Detect which cell encompasses the target text, then output its [x, y] center coordinate. 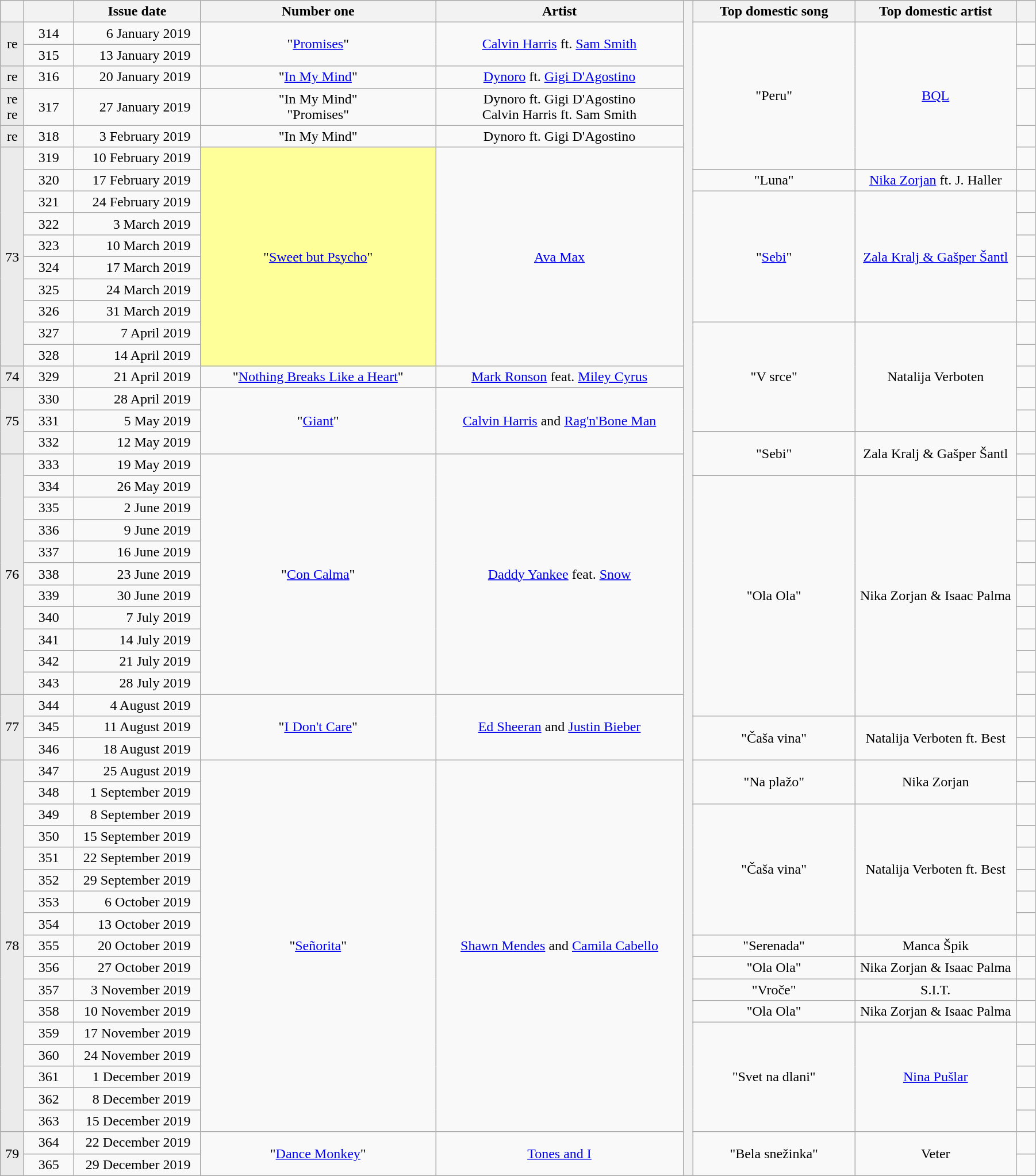
Natalija Verboten [936, 377]
353 [49, 902]
7 July 2019 [137, 617]
"Dance Monkey" [319, 1154]
18 August 2019 [137, 749]
315 [49, 55]
Ed Sheeran and Justin Bieber [560, 727]
Manca Špik [936, 946]
317 [49, 107]
21 April 2019 [137, 377]
Ava Max [560, 256]
361 [49, 1077]
355 [49, 946]
3 February 2019 [137, 136]
9 June 2019 [137, 530]
349 [49, 814]
10 February 2019 [137, 158]
26 May 2019 [137, 486]
318 [49, 136]
79 [13, 1154]
29 December 2019 [137, 1165]
354 [49, 924]
359 [49, 1033]
324 [49, 267]
347 [49, 771]
327 [49, 333]
Dynoro ft. Gigi D'AgostinoCalvin Harris ft. Sam Smith [560, 107]
Nina Pušlar [936, 1077]
13 October 2019 [137, 924]
362 [49, 1099]
76 [13, 574]
20 October 2019 [137, 946]
8 September 2019 [137, 814]
31 March 2019 [137, 312]
5 May 2019 [137, 421]
"Sweet but Psycho" [319, 256]
358 [49, 1012]
6 October 2019 [137, 902]
"Luna" [774, 180]
Top domestic artist [936, 11]
Shawn Mendes and Camila Cabello [560, 946]
365 [49, 1165]
329 [49, 377]
Daddy Yankee feat. Snow [560, 574]
77 [13, 727]
322 [49, 224]
352 [49, 880]
339 [49, 595]
1 December 2019 [137, 1077]
336 [49, 530]
"Giant" [319, 421]
24 March 2019 [137, 289]
15 December 2019 [137, 1121]
Calvin Harris and Rag'n'Bone Man [560, 421]
326 [49, 312]
351 [49, 858]
319 [49, 158]
Calvin Harris ft. Sam Smith [560, 44]
364 [49, 1143]
22 December 2019 [137, 1143]
338 [49, 574]
"I Don't Care" [319, 727]
Nika Zorjan ft. J. Haller [936, 180]
Mark Ronson feat. Miley Cyrus [560, 377]
25 August 2019 [137, 771]
"Señorita" [319, 946]
325 [49, 289]
344 [49, 705]
345 [49, 727]
340 [49, 617]
314 [49, 33]
Veter [936, 1154]
"V srce" [774, 377]
17 November 2019 [137, 1033]
363 [49, 1121]
17 March 2019 [137, 267]
29 September 2019 [137, 880]
"Na plažo" [774, 782]
"Con Calma" [319, 574]
1 September 2019 [137, 793]
7 April 2019 [137, 333]
24 February 2019 [137, 202]
S.I.T. [936, 989]
74 [13, 377]
11 August 2019 [137, 727]
78 [13, 946]
330 [49, 399]
343 [49, 683]
19 May 2019 [137, 464]
6 January 2019 [137, 33]
30 June 2019 [137, 595]
73 [13, 256]
"Bela snežinka" [774, 1154]
10 March 2019 [137, 245]
356 [49, 967]
"Svet na dlani" [774, 1077]
Nika Zorjan [936, 782]
"Vroče" [774, 989]
335 [49, 508]
2 June 2019 [137, 508]
4 August 2019 [137, 705]
348 [49, 793]
342 [49, 662]
333 [49, 464]
15 September 2019 [137, 836]
16 June 2019 [137, 552]
13 January 2019 [137, 55]
14 July 2019 [137, 640]
10 November 2019 [137, 1012]
75 [13, 421]
8 December 2019 [137, 1099]
rere [13, 107]
337 [49, 552]
328 [49, 355]
323 [49, 245]
316 [49, 77]
21 July 2019 [137, 662]
360 [49, 1055]
28 April 2019 [137, 399]
Artist [560, 11]
14 April 2019 [137, 355]
346 [49, 749]
331 [49, 421]
"Promises" [319, 44]
24 November 2019 [137, 1055]
3 March 2019 [137, 224]
357 [49, 989]
"In My Mind""Promises" [319, 107]
28 July 2019 [137, 683]
334 [49, 486]
"Serenada" [774, 946]
"Peru" [774, 95]
350 [49, 836]
27 January 2019 [137, 107]
23 June 2019 [137, 574]
"Nothing Breaks Like a Heart" [319, 377]
Issue date [137, 11]
332 [49, 443]
Tones and I [560, 1154]
20 January 2019 [137, 77]
Top domestic song [774, 11]
12 May 2019 [137, 443]
17 February 2019 [137, 180]
22 September 2019 [137, 858]
321 [49, 202]
27 October 2019 [137, 967]
341 [49, 640]
3 November 2019 [137, 989]
320 [49, 180]
Number one [319, 11]
BQL [936, 95]
